Output the (X, Y) coordinate of the center of the cell containing the given text.  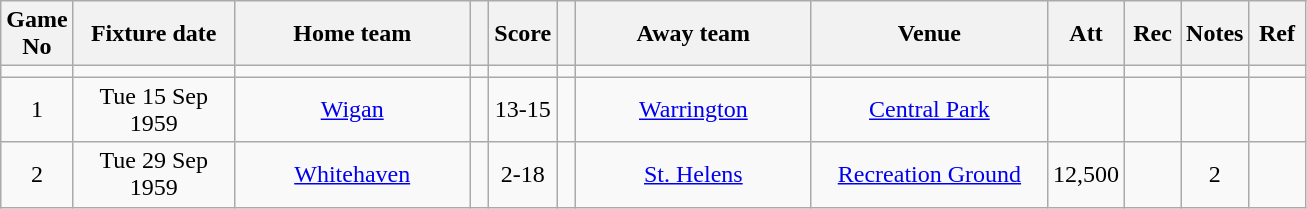
Recreation Ground (929, 174)
Tue 15 Sep 1959 (154, 110)
Whitehaven (352, 174)
Central Park (929, 110)
Wigan (352, 110)
Notes (1215, 34)
2-18 (523, 174)
Fixture date (154, 34)
Ref (1277, 34)
Venue (929, 34)
12,500 (1086, 174)
Away team (693, 34)
Warrington (693, 110)
Tue 29 Sep 1959 (154, 174)
Home team (352, 34)
13-15 (523, 110)
Att (1086, 34)
Game No (37, 34)
Score (523, 34)
1 (37, 110)
St. Helens (693, 174)
Rec (1153, 34)
